From the cell containing the given text, extract its center point as [x, y] coordinate. 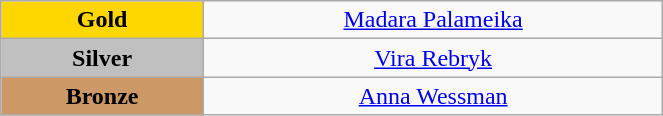
Vira Rebryk [432, 58]
Silver [102, 58]
Madara Palameika [432, 20]
Gold [102, 20]
Bronze [102, 96]
Anna Wessman [432, 96]
